Capture the cell that displays the provided text and extract its [X, Y] central coordinate. 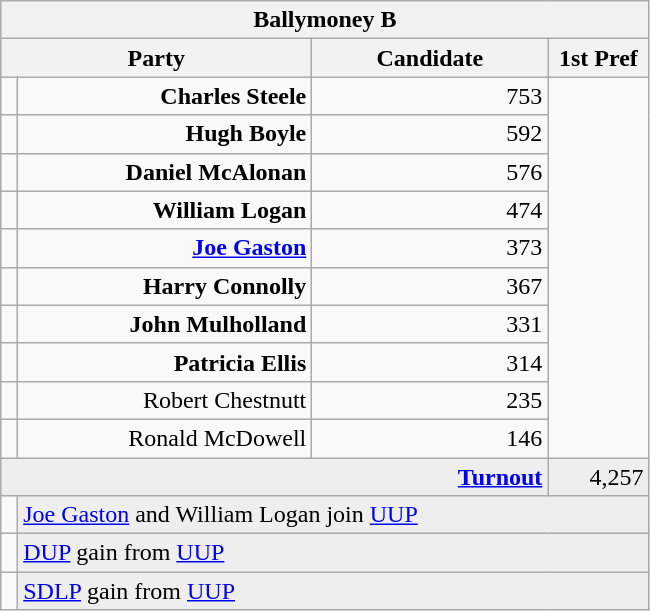
William Logan [165, 210]
Party [156, 58]
314 [430, 362]
Turnout [274, 477]
Hugh Boyle [165, 134]
DUP gain from UUP [334, 553]
Robert Chestnutt [165, 400]
367 [430, 286]
SDLP gain from UUP [334, 591]
Ronald McDowell [165, 438]
753 [430, 96]
Ballymoney B [325, 20]
Joe Gaston and William Logan join UUP [334, 515]
235 [430, 400]
Joe Gaston [165, 248]
474 [430, 210]
373 [430, 248]
Harry Connolly [165, 286]
Daniel McAlonan [165, 172]
Charles Steele [165, 96]
Patricia Ellis [165, 362]
John Mulholland [165, 324]
592 [430, 134]
4,257 [598, 477]
331 [430, 324]
Candidate [430, 58]
576 [430, 172]
1st Pref [598, 58]
146 [430, 438]
